Search for the cell housing the specified text and yield its [x, y] center coordinate. 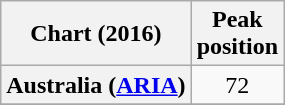
72 [237, 85]
Chart (2016) [96, 34]
Peakposition [237, 34]
Australia (ARIA) [96, 85]
